Capture the cell that displays the provided text and extract its [x, y] central coordinate. 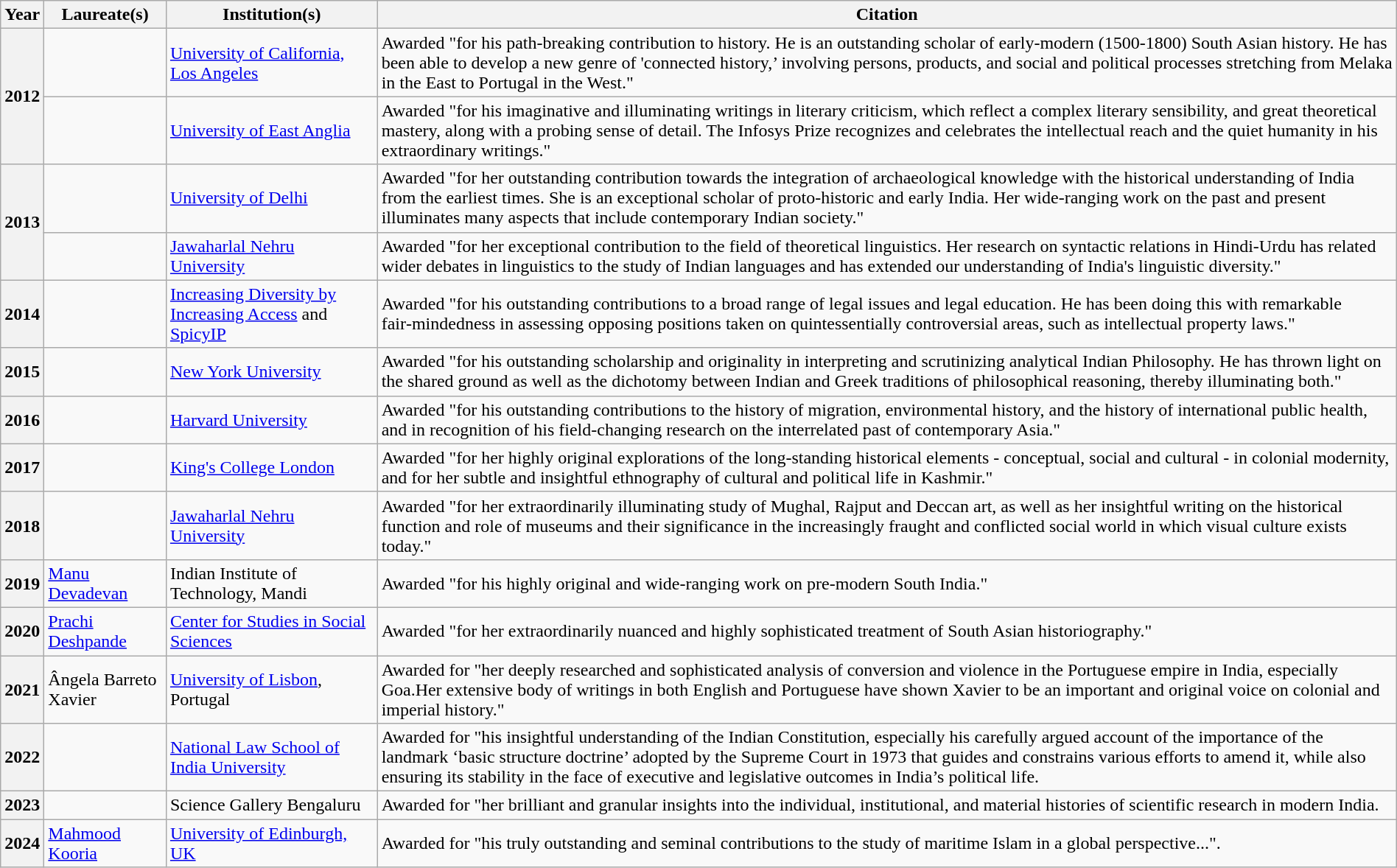
Awarded "for his highly original and wide-ranging work on pre-modern South India." [887, 584]
Year [22, 15]
Institution(s) [271, 15]
Awarded "for her extraordinarily nuanced and highly sophisticated treatment of South Asian historiography." [887, 631]
2019 [22, 584]
2018 [22, 525]
2015 [22, 371]
Prachi Deshpande [105, 631]
2013 [22, 223]
King's College London [271, 467]
Laureate(s) [105, 15]
University of Lisbon, Portugal [271, 690]
2021 [22, 690]
Center for Studies in Social Sciences [271, 631]
Indian Institute of Technology, Mandi [271, 584]
Increasing Diversity by Increasing Access and SpicyIP [271, 314]
2020 [22, 631]
University of East Anglia [271, 130]
2024 [22, 843]
2023 [22, 805]
Ângela Barreto Xavier [105, 690]
Science Gallery Bengaluru [271, 805]
New York University [271, 371]
Citation [887, 15]
Awarded for "his truly outstanding and seminal contributions to the study of maritime Islam in a global perspective...". [887, 843]
2012 [22, 97]
Awarded for "her brilliant and granular insights into the individual, institutional, and material histories of scientific research in modern India. [887, 805]
University of Delhi [271, 198]
University of Edinburgh, UK [271, 843]
National Law School of India University [271, 757]
Mahmood Kooria [105, 843]
2017 [22, 467]
Manu Devadevan [105, 584]
2016 [22, 420]
University of California, Los Angeles [271, 63]
Harvard University [271, 420]
2014 [22, 314]
2022 [22, 757]
